Return the (X, Y) coordinate for the center point of the cell that contains the specified text.  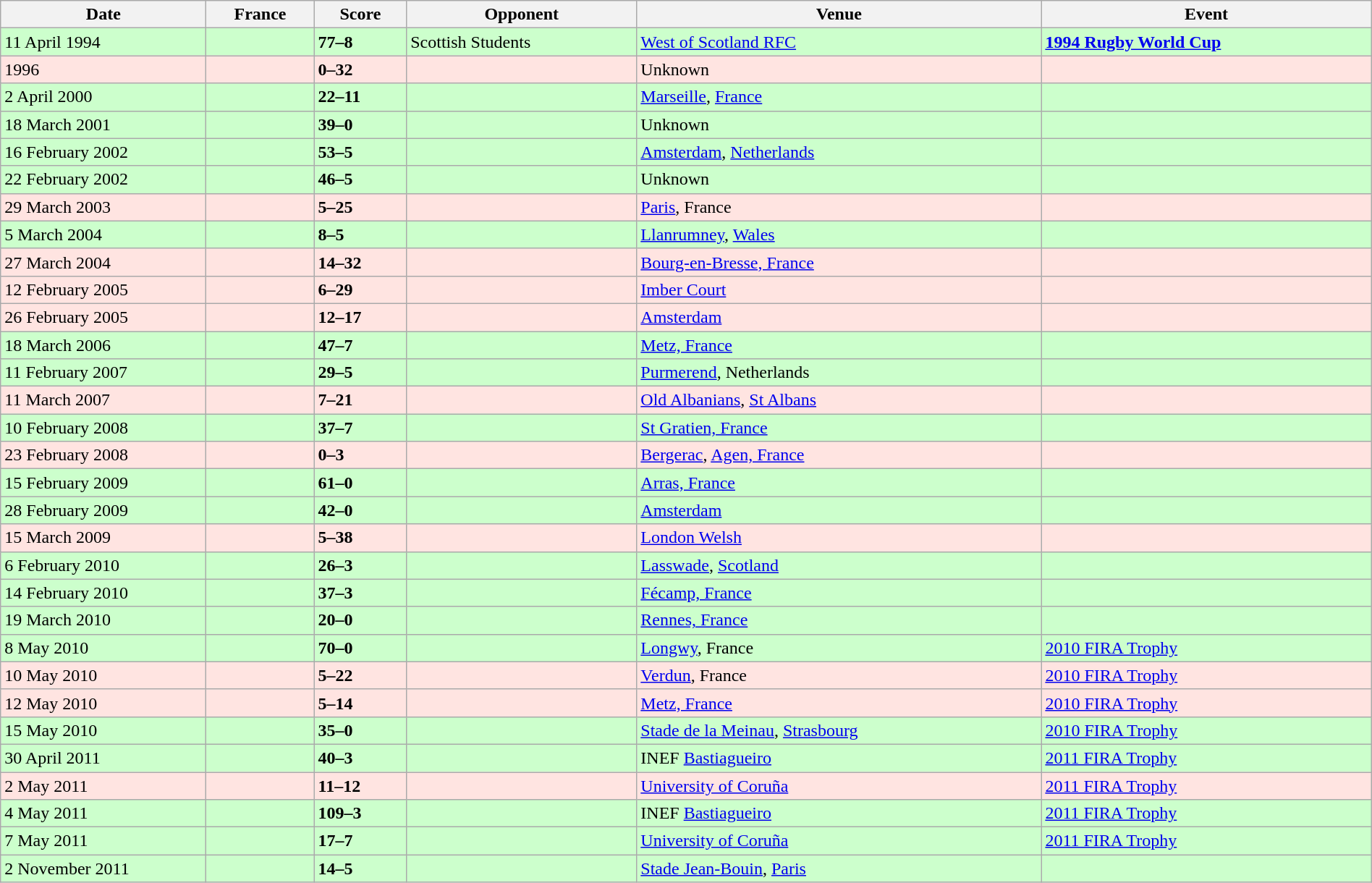
Verdun, France (839, 675)
Old Albanians, St Albans (839, 400)
4 May 2011 (103, 814)
47–7 (360, 345)
23 February 2008 (103, 455)
12 May 2010 (103, 703)
5–14 (360, 703)
39–0 (360, 124)
11 April 1994 (103, 42)
Paris, France (839, 207)
Stade de la Meinau, Strasbourg (839, 730)
7 May 2011 (103, 841)
6–29 (360, 290)
8–5 (360, 235)
30 April 2011 (103, 758)
40–3 (360, 758)
10 February 2008 (103, 428)
14 February 2010 (103, 593)
18 March 2006 (103, 345)
London Welsh (839, 538)
11 February 2007 (103, 373)
Amsterdam, Netherlands (839, 152)
Marseille, France (839, 97)
12 February 2005 (103, 290)
2 April 2000 (103, 97)
Bourg-en-Bresse, France (839, 262)
Score (360, 14)
Longwy, France (839, 648)
Opponent (522, 14)
10 May 2010 (103, 675)
5–38 (360, 538)
15 March 2009 (103, 538)
77–8 (360, 42)
5 March 2004 (103, 235)
West of Scotland RFC (839, 42)
42–0 (360, 510)
Scottish Students (522, 42)
Lasswade, Scotland (839, 565)
Imber Court (839, 290)
16 February 2002 (103, 152)
Purmerend, Netherlands (839, 373)
53–5 (360, 152)
28 February 2009 (103, 510)
0–32 (360, 69)
11 March 2007 (103, 400)
46–5 (360, 179)
35–0 (360, 730)
14–32 (360, 262)
Event (1206, 14)
29 March 2003 (103, 207)
18 March 2001 (103, 124)
Venue (839, 14)
15 May 2010 (103, 730)
Stade Jean-Bouin, Paris (839, 869)
8 May 2010 (103, 648)
St Gratien, France (839, 428)
37–3 (360, 593)
26–3 (360, 565)
2 November 2011 (103, 869)
7–21 (360, 400)
17–7 (360, 841)
22–11 (360, 97)
Llanrumney, Wales (839, 235)
61–0 (360, 483)
0–3 (360, 455)
6 February 2010 (103, 565)
19 March 2010 (103, 620)
109–3 (360, 814)
15 February 2009 (103, 483)
5–25 (360, 207)
5–22 (360, 675)
Fécamp, France (839, 593)
22 February 2002 (103, 179)
20–0 (360, 620)
27 March 2004 (103, 262)
26 February 2005 (103, 317)
France (261, 14)
Rennes, France (839, 620)
37–7 (360, 428)
1994 Rugby World Cup (1206, 42)
Arras, France (839, 483)
11–12 (360, 785)
12–17 (360, 317)
2 May 2011 (103, 785)
29–5 (360, 373)
Date (103, 14)
70–0 (360, 648)
14–5 (360, 869)
Bergerac, Agen, France (839, 455)
1996 (103, 69)
